Pinpoint the cell where the given text exists, returning its [X, Y] midpoint coordinate. 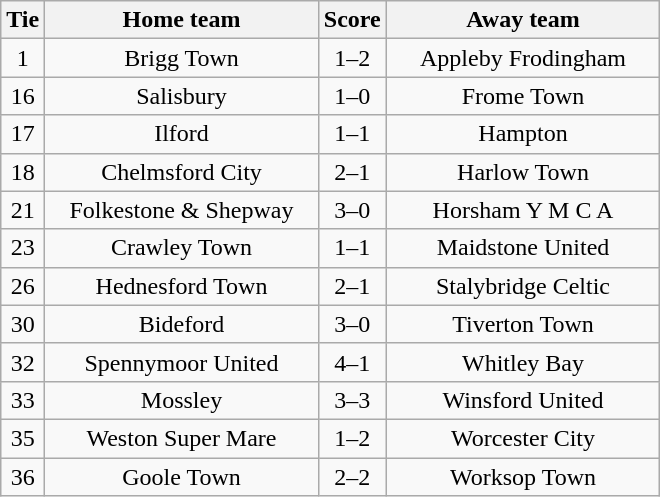
26 [23, 286]
Brigg Town [182, 58]
21 [23, 210]
36 [23, 477]
Stalybridge Celtic [523, 286]
Folkestone & Shepway [182, 210]
Frome Town [523, 96]
32 [23, 362]
2–2 [352, 477]
Worcester City [523, 438]
Horsham Y M C A [523, 210]
Tie [23, 20]
Score [352, 20]
Bideford [182, 324]
Maidstone United [523, 248]
Chelmsford City [182, 172]
1 [23, 58]
35 [23, 438]
Tiverton Town [523, 324]
Ilford [182, 134]
17 [23, 134]
3–3 [352, 400]
16 [23, 96]
Worksop Town [523, 477]
Crawley Town [182, 248]
Harlow Town [523, 172]
Whitley Bay [523, 362]
Mossley [182, 400]
18 [23, 172]
Goole Town [182, 477]
Away team [523, 20]
4–1 [352, 362]
Home team [182, 20]
Weston Super Mare [182, 438]
Spennymoor United [182, 362]
Salisbury [182, 96]
30 [23, 324]
Appleby Frodingham [523, 58]
Hednesford Town [182, 286]
33 [23, 400]
Winsford United [523, 400]
23 [23, 248]
Hampton [523, 134]
1–0 [352, 96]
